Detect which cell encompasses the target text, then output its (X, Y) center coordinate. 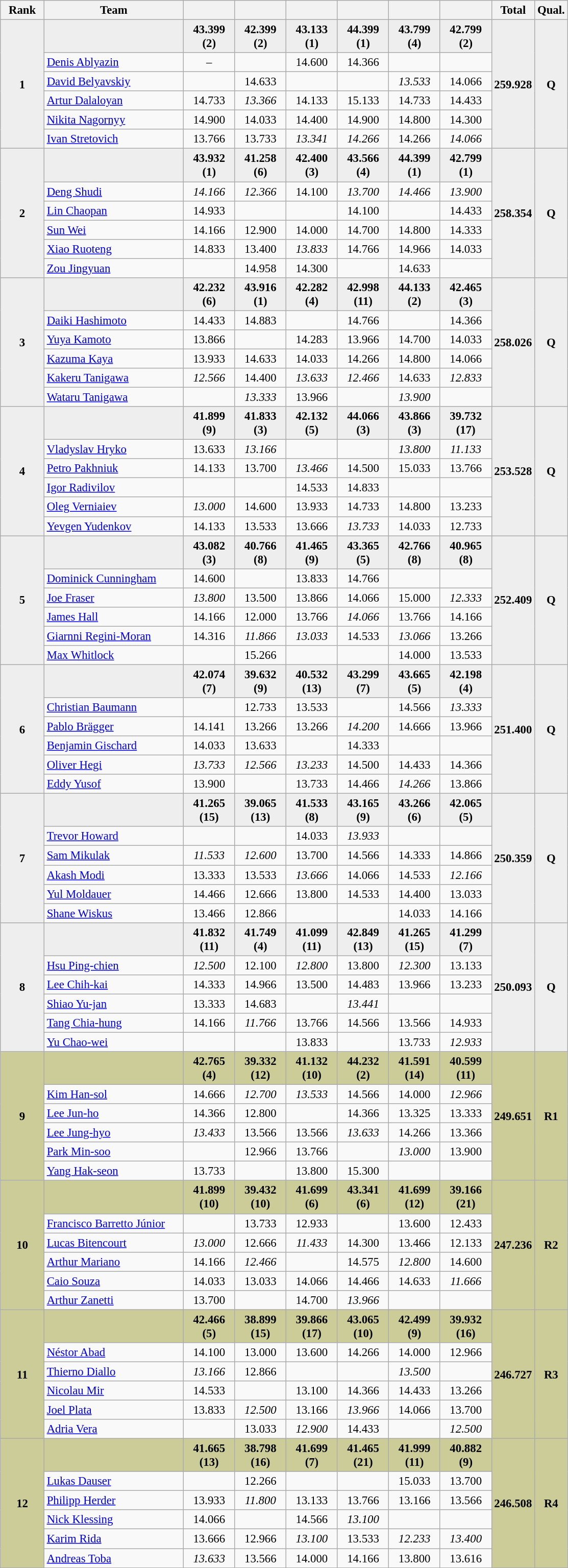
Shiao Yu-jan (113, 1004)
42.766 (8) (414, 553)
39.866 (17) (312, 1326)
14.483 (363, 985)
42.132 (5) (312, 423)
1 (22, 85)
253.528 (513, 471)
38.798 (16) (260, 1456)
15.300 (363, 1171)
11.800 (260, 1501)
Hsu Ping-chien (113, 965)
Joel Plata (113, 1410)
12.100 (260, 965)
4 (22, 471)
Rank (22, 10)
11.766 (260, 1023)
Thierno Diallo (113, 1371)
15.000 (414, 598)
Tang Chia-hung (113, 1023)
42.799 (1) (465, 165)
44.066 (3) (363, 423)
R1 (551, 1116)
44.133 (2) (414, 294)
42.849 (13) (363, 939)
14.141 (209, 727)
42.065 (5) (465, 810)
David Belyavskiy (113, 82)
12.266 (260, 1481)
43.365 (5) (363, 553)
42.465 (3) (465, 294)
43.916 (1) (260, 294)
13.341 (312, 139)
39.932 (16) (465, 1326)
R3 (551, 1374)
42.998 (11) (363, 294)
44.232 (2) (363, 1068)
Petro Pakhniuk (113, 468)
Karim Rida (113, 1539)
Xiao Ruoteng (113, 249)
13.433 (209, 1133)
Zou Jingyuan (113, 268)
41.258 (6) (260, 165)
Daiki Hashimoto (113, 320)
10 (22, 1245)
250.093 (513, 987)
43.399 (2) (209, 37)
43.165 (9) (363, 810)
Yu Chao-wei (113, 1042)
41.699 (12) (414, 1197)
12.366 (260, 192)
Francisco Barretto Júnior (113, 1223)
Wataru Tanigawa (113, 397)
43.566 (4) (363, 165)
43.299 (7) (363, 681)
41.999 (11) (414, 1456)
Lee Chih-kai (113, 985)
13.325 (414, 1113)
42.074 (7) (209, 681)
11.666 (465, 1281)
Joe Fraser (113, 598)
12.700 (260, 1095)
Adria Vera (113, 1429)
41.699 (7) (312, 1456)
42.799 (2) (465, 37)
14.683 (260, 1004)
Sun Wei (113, 230)
39.632 (9) (260, 681)
41.465 (21) (363, 1456)
12.000 (260, 617)
42.399 (2) (260, 37)
Sam Mikulak (113, 856)
43.341 (6) (363, 1197)
Kazuma Kaya (113, 359)
Lee Jun-ho (113, 1113)
258.354 (513, 213)
12.233 (414, 1539)
43.866 (3) (414, 423)
Yul Moldauer (113, 894)
40.532 (13) (312, 681)
43.133 (1) (312, 37)
Nikita Nagornyy (113, 120)
258.026 (513, 342)
– (209, 62)
40.599 (11) (465, 1068)
11 (22, 1374)
39.732 (17) (465, 423)
41.899 (9) (209, 423)
R2 (551, 1245)
Deng Shudi (113, 192)
14.283 (312, 340)
12.133 (465, 1243)
43.065 (10) (363, 1326)
41.299 (7) (465, 939)
3 (22, 342)
38.899 (15) (260, 1326)
14.866 (465, 856)
40.766 (8) (260, 553)
41.591 (14) (414, 1068)
249.651 (513, 1116)
Akash Modi (113, 875)
Eddy Yusof (113, 784)
41.899 (10) (209, 1197)
39.432 (10) (260, 1197)
Arthur Zanetti (113, 1300)
13.441 (363, 1004)
42.198 (4) (465, 681)
Max Whitlock (113, 655)
259.928 (513, 85)
Nicolau Mir (113, 1391)
Yevgen Yudenkov (113, 526)
Néstor Abad (113, 1352)
Philipp Herder (113, 1501)
Trevor Howard (113, 836)
43.799 (4) (414, 37)
40.965 (8) (465, 553)
12.166 (465, 875)
42.499 (9) (414, 1326)
40.882 (9) (465, 1456)
246.727 (513, 1374)
39.166 (21) (465, 1197)
11.433 (312, 1243)
2 (22, 213)
252.409 (513, 601)
13.066 (414, 636)
14.883 (260, 320)
41.465 (9) (312, 553)
12.833 (465, 378)
41.749 (4) (260, 939)
Arthur Mariano (113, 1262)
R4 (551, 1504)
39.065 (13) (260, 810)
Benjamin Gischard (113, 746)
250.359 (513, 858)
251.400 (513, 729)
14.958 (260, 268)
12.433 (465, 1223)
Kakeru Tanigawa (113, 378)
42.466 (5) (209, 1326)
Christian Baumann (113, 707)
12.600 (260, 856)
14.316 (209, 636)
7 (22, 858)
James Hall (113, 617)
11.533 (209, 856)
14.575 (363, 1262)
12.333 (465, 598)
12.300 (414, 965)
Nick Klessing (113, 1519)
41.533 (8) (312, 810)
Lucas Bitencourt (113, 1243)
Total (513, 10)
Vladyslav Hryko (113, 449)
Shane Wiskus (113, 913)
Denis Ablyazin (113, 62)
Team (113, 10)
41.832 (11) (209, 939)
43.665 (5) (414, 681)
Ivan Stretovich (113, 139)
41.833 (3) (260, 423)
13.616 (465, 1558)
Caio Souza (113, 1281)
Artur Dalaloyan (113, 101)
43.932 (1) (209, 165)
39.332 (12) (260, 1068)
12 (22, 1504)
42.282 (4) (312, 294)
42.765 (4) (209, 1068)
9 (22, 1116)
11.133 (465, 449)
247.236 (513, 1245)
15.266 (260, 655)
6 (22, 729)
41.665 (13) (209, 1456)
8 (22, 987)
14.200 (363, 727)
Oliver Hegi (113, 765)
Dominick Cunningham (113, 578)
41.132 (10) (312, 1068)
5 (22, 601)
Giarnni Regini-Moran (113, 636)
42.400 (3) (312, 165)
42.232 (6) (209, 294)
246.508 (513, 1504)
Andreas Toba (113, 1558)
43.266 (6) (414, 810)
41.699 (6) (312, 1197)
Igor Radivilov (113, 488)
43.082 (3) (209, 553)
Pablo Brägger (113, 727)
Park Min-soo (113, 1152)
Yang Hak-seon (113, 1171)
Yuya Kamoto (113, 340)
Kim Han-sol (113, 1095)
Lee Jung-hyo (113, 1133)
Qual. (551, 10)
Oleg Verniaiev (113, 507)
41.099 (11) (312, 939)
15.133 (363, 101)
Lukas Dauser (113, 1481)
Lin Chaopan (113, 210)
11.866 (260, 636)
